Search for the cell housing the specified text and yield its (x, y) center coordinate. 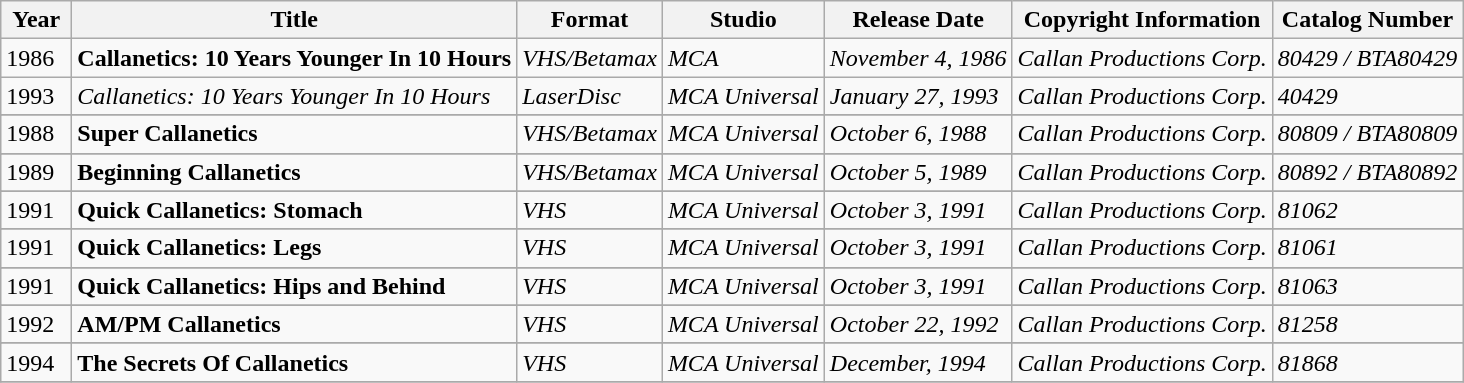
Title (294, 20)
Super Callanetics (294, 134)
81063 (1368, 286)
LaserDisc (590, 96)
Catalog Number (1368, 20)
40429 (1368, 96)
Copyright Information (1142, 20)
October 5, 1989 (918, 172)
Format (590, 20)
1986 (36, 58)
81868 (1368, 362)
Quick Callanetics: Legs (294, 248)
AM/PM Callanetics (294, 324)
1992 (36, 324)
1993 (36, 96)
1988 (36, 134)
Release Date (918, 20)
81258 (1368, 324)
MCA (743, 58)
October 6, 1988 (918, 134)
81061 (1368, 248)
80429 / BTA80429 (1368, 58)
December, 1994 (918, 362)
Quick Callanetics: Hips and Behind (294, 286)
80892 / BTA80892 (1368, 172)
November 4, 1986 (918, 58)
1989 (36, 172)
Beginning Callanetics (294, 172)
January 27, 1993 (918, 96)
Quick Callanetics: Stomach (294, 210)
Year (36, 20)
80809 / BTA80809 (1368, 134)
The Secrets Of Callanetics (294, 362)
Studio (743, 20)
81062 (1368, 210)
October 22, 1992 (918, 324)
1994 (36, 362)
